Scan for the cell matching the given text and deliver its (X, Y) coordinate at center. 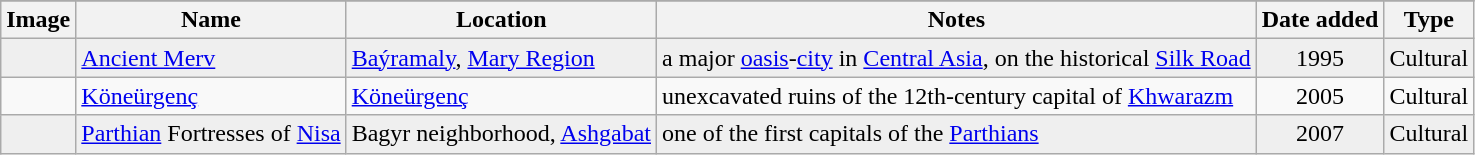
2005 (1320, 96)
2007 (1320, 134)
Parthian Fortresses of Nisa (211, 134)
unexcavated ruins of the 12th-century capital of Khwarazm (957, 96)
Image (38, 20)
Type (1429, 20)
Location (501, 20)
Bagyr neighborhood, Ashgabat (501, 134)
Date added (1320, 20)
a major oasis-city in Central Asia, on the historical Silk Road (957, 58)
1995 (1320, 58)
Name (211, 20)
Notes (957, 20)
Ancient Merv (211, 58)
one of the first capitals of the Parthians (957, 134)
Baýramaly, Mary Region (501, 58)
